Provide the (x, y) coordinate of the cell's center where the given text is located.  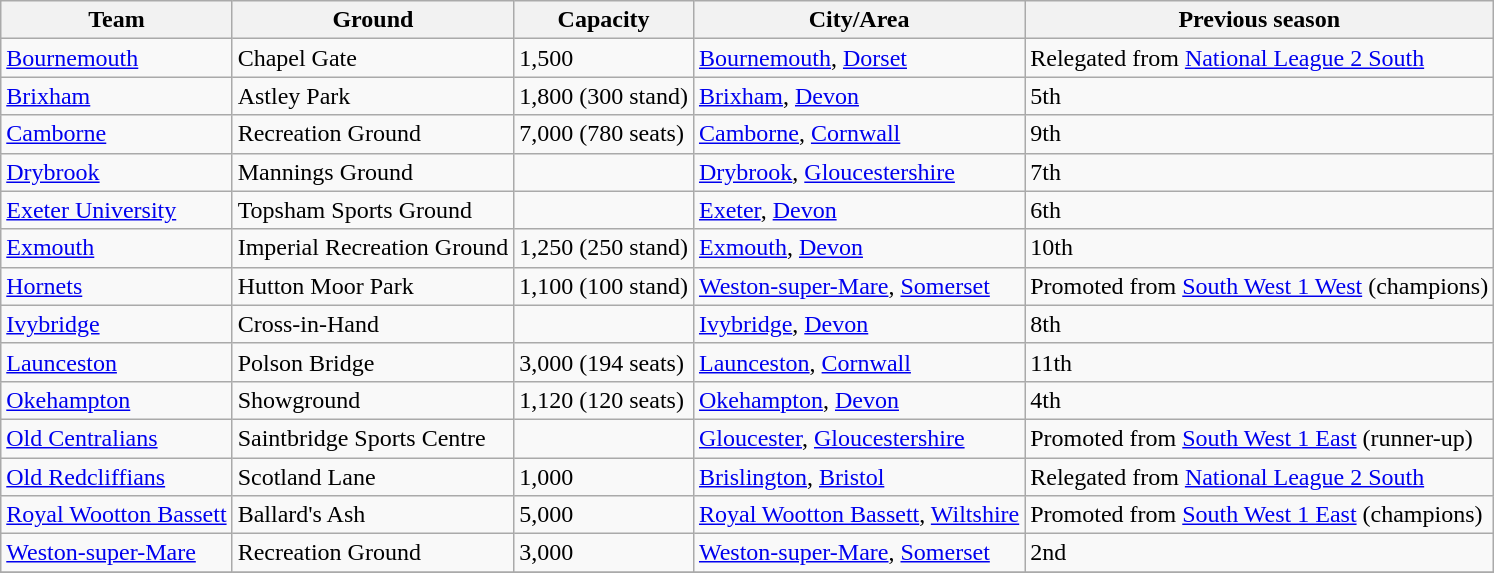
11th (1260, 362)
Exeter, Devon (858, 210)
Drybrook, Gloucestershire (858, 172)
Old Centralians (116, 438)
Polson Bridge (373, 362)
1,800 (300 stand) (604, 96)
7,000 (780 seats) (604, 134)
Launceston, Cornwall (858, 362)
City/Area (858, 20)
Topsham Sports Ground (373, 210)
Astley Park (373, 96)
Bournemouth, Dorset (858, 58)
Ivybridge (116, 324)
Exmouth (116, 248)
Brislington, Bristol (858, 477)
6th (1260, 210)
5th (1260, 96)
Mannings Ground (373, 172)
Imperial Recreation Ground (373, 248)
9th (1260, 134)
Scotland Lane (373, 477)
Camborne, Cornwall (858, 134)
Promoted from South West 1 East (champions) (1260, 515)
3,000 (194 seats) (604, 362)
Promoted from South West 1 East (runner-up) (1260, 438)
2nd (1260, 553)
1,100 (100 stand) (604, 286)
Gloucester, Gloucestershire (858, 438)
Saintbridge Sports Centre (373, 438)
Launceston (116, 362)
5,000 (604, 515)
10th (1260, 248)
1,000 (604, 477)
Okehampton (116, 400)
Cross-in-Hand (373, 324)
Royal Wootton Bassett (116, 515)
Previous season (1260, 20)
3,000 (604, 553)
Chapel Gate (373, 58)
Team (116, 20)
Exmouth, Devon (858, 248)
Brixham (116, 96)
1,500 (604, 58)
Camborne (116, 134)
1,250 (250 stand) (604, 248)
Exeter University (116, 210)
Promoted from South West 1 West (champions) (1260, 286)
Hornets (116, 286)
Royal Wootton Bassett, Wiltshire (858, 515)
Showground (373, 400)
4th (1260, 400)
Capacity (604, 20)
Bournemouth (116, 58)
Okehampton, Devon (858, 400)
1,120 (120 seats) (604, 400)
Weston-super-Mare (116, 553)
Drybrook (116, 172)
Hutton Moor Park (373, 286)
Ballard's Ash (373, 515)
Old Redcliffians (116, 477)
Ivybridge, Devon (858, 324)
Ground (373, 20)
Brixham, Devon (858, 96)
8th (1260, 324)
7th (1260, 172)
